Capture the cell that displays the provided text and extract its (X, Y) central coordinate. 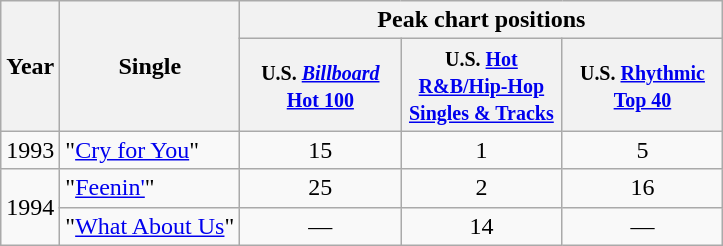
U.S. Billboard Hot 100 (320, 85)
1994 (30, 207)
15 (320, 150)
U.S. Rhythmic Top 40 (642, 85)
U.S. Hot R&B/Hip-Hop Singles & Tracks (482, 85)
2 (482, 188)
Single (150, 66)
"Feenin'" (150, 188)
Peak chart positions (482, 20)
5 (642, 150)
16 (642, 188)
Year (30, 66)
"What About Us" (150, 226)
"Cry for You" (150, 150)
1 (482, 150)
14 (482, 226)
25 (320, 188)
1993 (30, 150)
